Capture the cell that displays the provided text and extract its (X, Y) central coordinate. 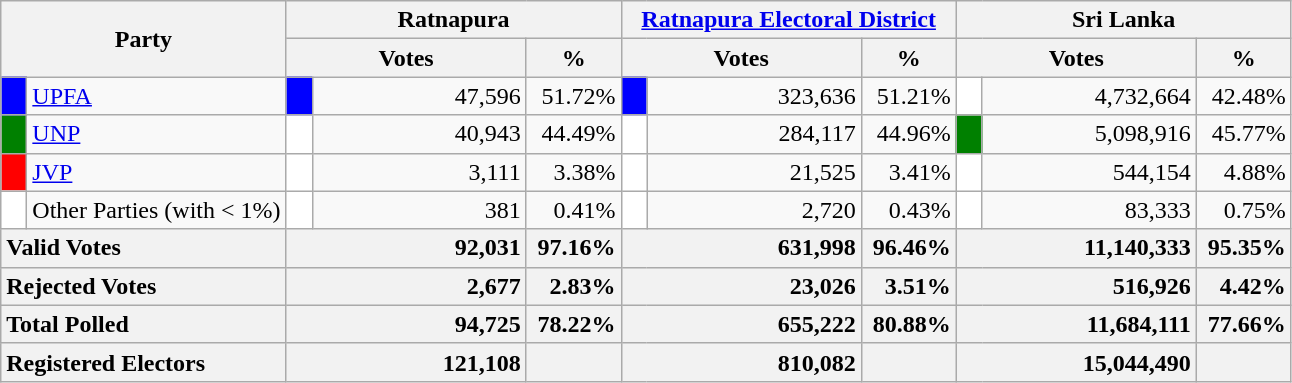
UPFA (156, 96)
80.88% (908, 324)
97.16% (574, 248)
77.66% (1244, 324)
11,140,333 (1076, 248)
3.51% (908, 286)
284,117 (754, 134)
21,525 (754, 172)
381 (419, 210)
92,031 (406, 248)
51.21% (908, 96)
Party (144, 39)
544,154 (1089, 172)
810,082 (741, 362)
3.41% (908, 172)
42.48% (1244, 96)
15,044,490 (1076, 362)
4,732,664 (1089, 96)
4.42% (1244, 286)
40,943 (419, 134)
47,596 (419, 96)
2.83% (574, 286)
45.77% (1244, 134)
0.43% (908, 210)
UNP (156, 134)
51.72% (574, 96)
Valid Votes (144, 248)
94,725 (406, 324)
2,677 (406, 286)
0.41% (574, 210)
Other Parties (with < 1%) (156, 210)
44.49% (574, 134)
516,926 (1076, 286)
11,684,111 (1076, 324)
5,098,916 (1089, 134)
95.35% (1244, 248)
96.46% (908, 248)
4.88% (1244, 172)
Rejected Votes (144, 286)
Total Polled (144, 324)
Registered Electors (144, 362)
83,333 (1089, 210)
121,108 (406, 362)
0.75% (1244, 210)
JVP (156, 172)
3.38% (574, 172)
2,720 (754, 210)
Ratnapura Electoral District (788, 20)
78.22% (574, 324)
323,636 (754, 96)
631,998 (741, 248)
Sri Lanka (1124, 20)
3,111 (419, 172)
44.96% (908, 134)
655,222 (741, 324)
23,026 (741, 286)
Ratnapura (454, 20)
